Return (x, y) of the center of cell containing provided text 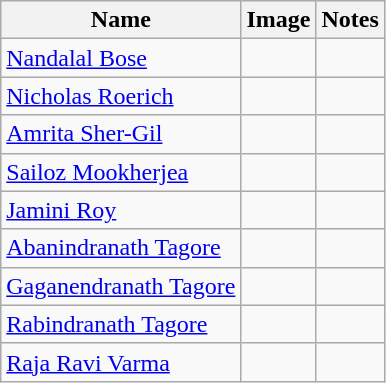
Nicholas Roerich (121, 96)
Nandalal Bose (121, 58)
Sailoz Mookherjea (121, 172)
Notes (350, 20)
Image (278, 20)
Rabindranath Tagore (121, 324)
Name (121, 20)
Raja Ravi Varma (121, 362)
Amrita Sher-Gil (121, 134)
Abanindranath Tagore (121, 248)
Jamini Roy (121, 210)
Gaganendranath Tagore (121, 286)
